Provide the (X, Y) coordinate of the cell's center where the given text is located.  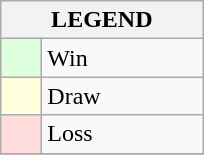
Win (122, 58)
Draw (122, 96)
Loss (122, 134)
LEGEND (102, 20)
